Output the [x, y] coordinate of the center of the cell containing the given text.  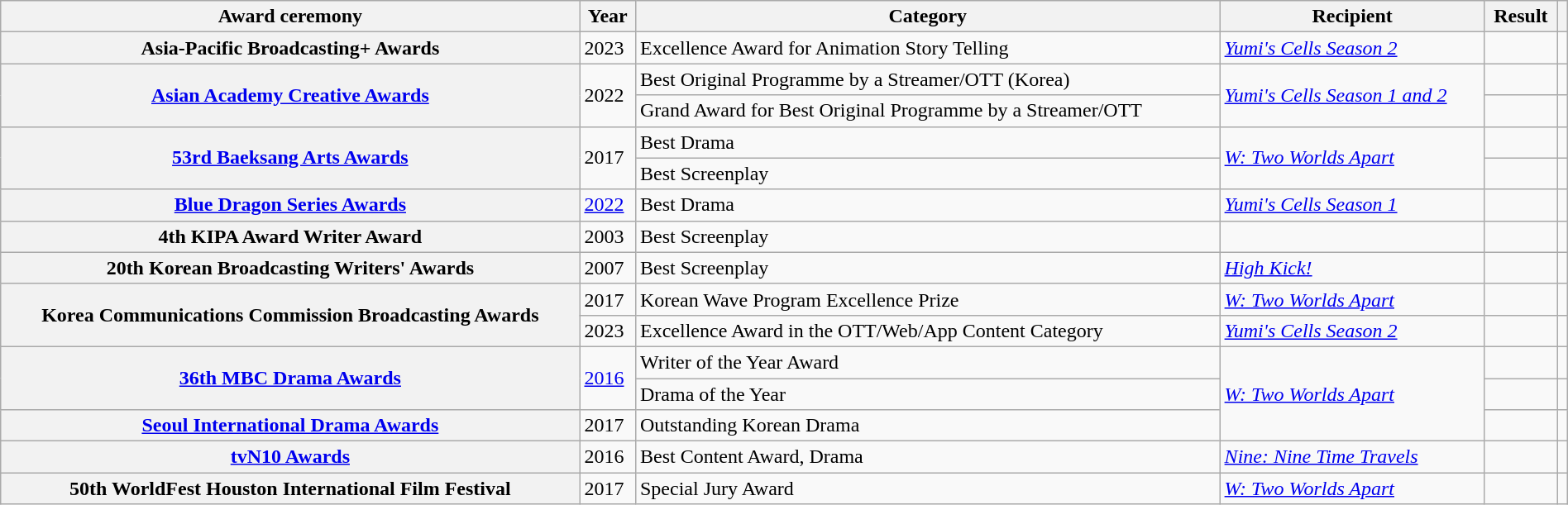
Korean Wave Program Excellence Prize [928, 299]
Excellence Award for Animation Story Telling [928, 48]
4th KIPA Award Writer Award [290, 236]
50th WorldFest Houston International Film Festival [290, 488]
Blue Dragon Series Awards [290, 205]
Recipient [1352, 17]
Result [1520, 17]
53rd Baeksang Arts Awards [290, 158]
Seoul International Drama Awards [290, 426]
Outstanding Korean Drama [928, 426]
Yumi's Cells Season 1 [1352, 205]
Drama of the Year [928, 394]
Yumi's Cells Season 1 and 2 [1352, 95]
Writer of the Year Award [928, 362]
Grand Award for Best Original Programme by a Streamer/OTT [928, 111]
36th MBC Drama Awards [290, 378]
High Kick! [1352, 268]
Korea Communications Commission Broadcasting Awards [290, 315]
20th Korean Broadcasting Writers' Awards [290, 268]
Excellence Award in the OTT/Web/App Content Category [928, 331]
2003 [608, 236]
Best Original Programme by a Streamer/OTT (Korea) [928, 79]
Year [608, 17]
tvN10 Awards [290, 457]
Nine: Nine Time Travels [1352, 457]
Asia-Pacific Broadcasting+ Awards [290, 48]
Category [928, 17]
Award ceremony [290, 17]
Special Jury Award [928, 488]
Best Content Award, Drama [928, 457]
2007 [608, 268]
Asian Academy Creative Awards [290, 95]
